Determine the [X, Y] coordinate at the center of the cell enclosing the given text.  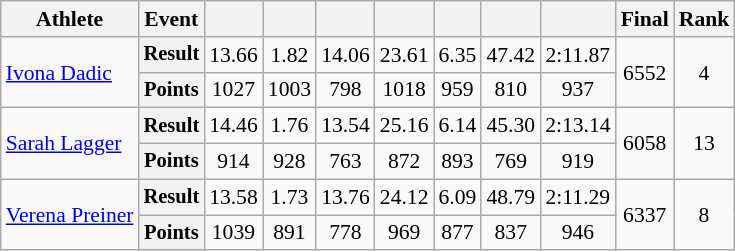
937 [578, 90]
2:11.29 [578, 197]
6.35 [458, 55]
6.09 [458, 197]
14.46 [234, 126]
1003 [290, 90]
Verena Preiner [70, 214]
1018 [404, 90]
1039 [234, 233]
6058 [645, 144]
914 [234, 162]
24.12 [404, 197]
1.76 [290, 126]
877 [458, 233]
8 [704, 214]
Sarah Lagger [70, 144]
Athlete [70, 19]
959 [458, 90]
13 [704, 144]
6337 [645, 214]
4 [704, 72]
2:13.14 [578, 126]
25.16 [404, 126]
13.58 [234, 197]
Event [172, 19]
Ivona Dadic [70, 72]
23.61 [404, 55]
48.79 [510, 197]
769 [510, 162]
837 [510, 233]
6552 [645, 72]
13.66 [234, 55]
1027 [234, 90]
798 [346, 90]
Rank [704, 19]
1.82 [290, 55]
919 [578, 162]
47.42 [510, 55]
13.54 [346, 126]
6.14 [458, 126]
891 [290, 233]
928 [290, 162]
Final [645, 19]
763 [346, 162]
45.30 [510, 126]
2:11.87 [578, 55]
1.73 [290, 197]
14.06 [346, 55]
946 [578, 233]
872 [404, 162]
969 [404, 233]
810 [510, 90]
13.76 [346, 197]
778 [346, 233]
893 [458, 162]
